From the cell containing the given text, extract its center point as (x, y) coordinate. 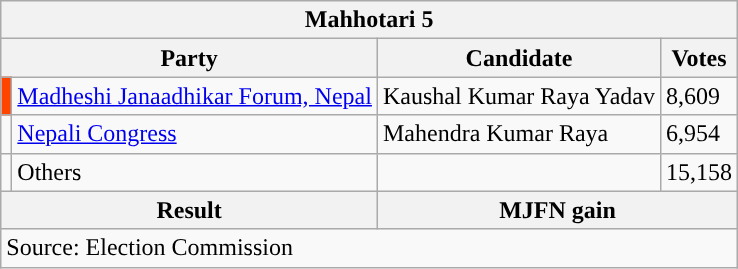
Mahendra Kumar Raya (518, 134)
Madheshi Janaadhikar Forum, Nepal (195, 96)
MJFN gain (557, 210)
Mahhotari 5 (370, 20)
Kaushal Kumar Raya Yadav (518, 96)
Candidate (518, 58)
Result (190, 210)
Others (195, 172)
Votes (698, 58)
Nepali Congress (195, 134)
15,158 (698, 172)
Party (190, 58)
8,609 (698, 96)
Source: Election Commission (370, 248)
6,954 (698, 134)
